Capture the cell that displays the provided text and extract its [X, Y] central coordinate. 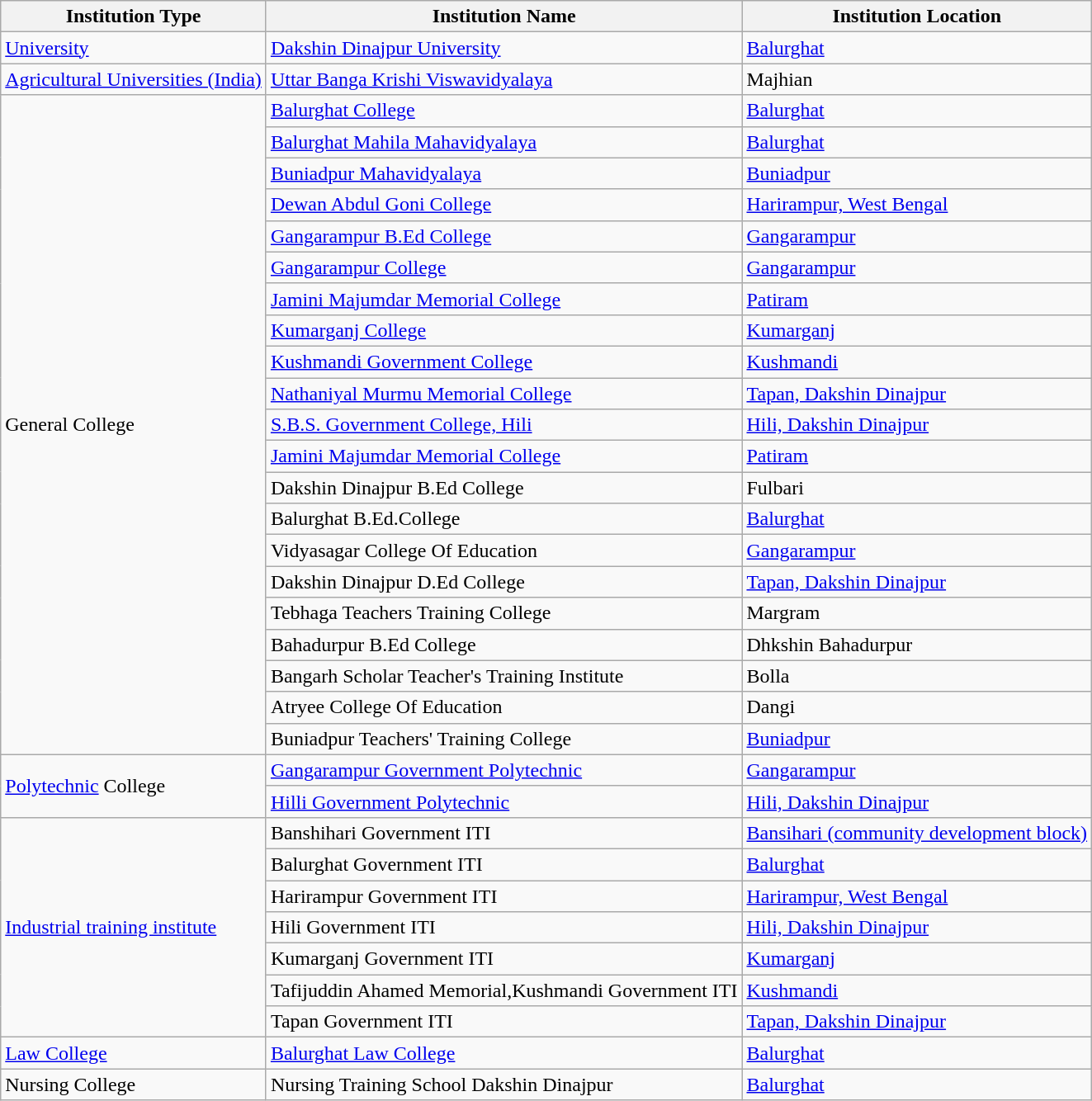
Hilli Government Polytechnic [503, 801]
Nursing College [134, 1084]
Hili Government ITI [503, 928]
Bangarh Scholar Teacher's Training Institute [503, 676]
Agricultural Universities (India) [134, 79]
Bolla [917, 676]
S.B.S. Government College, Hili [503, 425]
Banshihari Government ITI [503, 833]
Gangarampur B.Ed College [503, 236]
Institution Location [917, 17]
Buniadpur Mahavidyalaya [503, 173]
Institution Type [134, 17]
Kumarganj Government ITI [503, 959]
Dakshin Dinajpur D.Ed College [503, 582]
Dewan Abdul Goni College [503, 205]
Uttar Banga Krishi Viswavidyalaya [503, 79]
Gangarampur Government Polytechnic [503, 770]
Dakshin Dinajpur University [503, 48]
Majhian [917, 79]
Atryee College Of Education [503, 707]
Dangi [917, 707]
Vidyasagar College Of Education [503, 550]
Margram [917, 613]
Buniadpur Teachers' Training College [503, 739]
Industrial training institute [134, 927]
Bahadurpur B.Ed College [503, 645]
Tebhaga Teachers Training College [503, 613]
Balurghat College [503, 111]
General College [134, 424]
Bansihari (community development block) [917, 833]
Dhkshin Bahadurpur [917, 645]
Fulbari [917, 488]
Institution Name [503, 17]
Gangarampur College [503, 267]
Balurghat Law College [503, 1053]
Nursing Training School Dakshin Dinajpur [503, 1084]
Tafijuddin Ahamed Memorial,Kushmandi Government ITI [503, 990]
Harirampur Government ITI [503, 895]
Law College [134, 1053]
University [134, 48]
Balurghat Mahila Mahavidyalaya [503, 142]
Tapan Government ITI [503, 1022]
Kumarganj College [503, 330]
Balurghat Government ITI [503, 864]
Polytechnic College [134, 786]
Nathaniyal Murmu Memorial College [503, 394]
Dakshin Dinajpur B.Ed College [503, 488]
Balurghat B.Ed.College [503, 519]
Kushmandi Government College [503, 361]
